Find where the given text appears and provide that cell's center as [X, Y] coordinate. 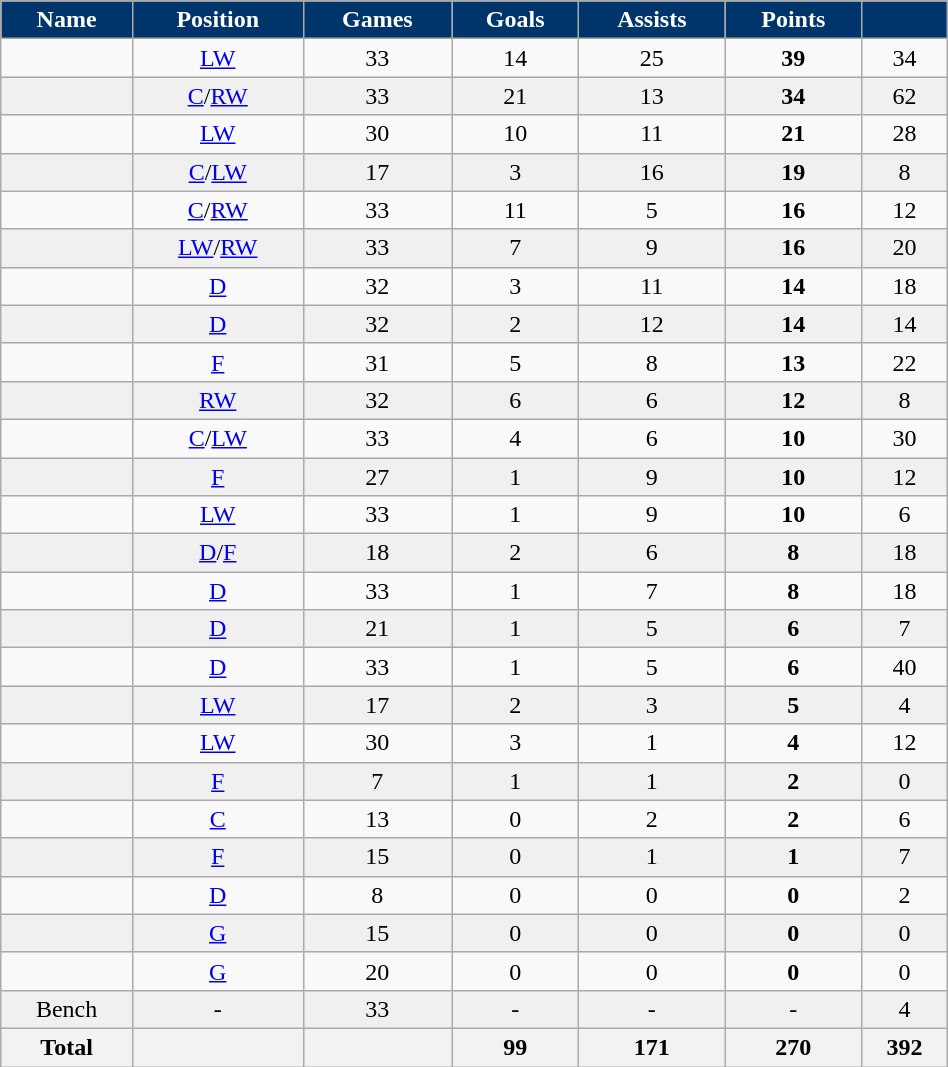
31 [378, 362]
Games [378, 20]
25 [652, 58]
RW [218, 400]
39 [794, 58]
Position [218, 20]
171 [652, 1047]
LW/RW [218, 248]
62 [905, 96]
392 [905, 1047]
99 [516, 1047]
22 [905, 362]
270 [794, 1047]
C [218, 819]
Bench [67, 1009]
Name [67, 20]
40 [905, 667]
Goals [516, 20]
28 [905, 134]
19 [794, 172]
Total [67, 1047]
D/F [218, 553]
Assists [652, 20]
27 [378, 477]
Points [794, 20]
